Capture the cell that displays the provided text and extract its (x, y) central coordinate. 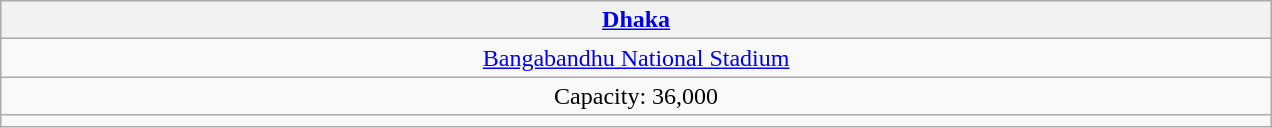
Bangabandhu National Stadium (636, 58)
Dhaka (636, 20)
Capacity: 36,000 (636, 96)
